Return [x, y] of the center of cell containing provided text 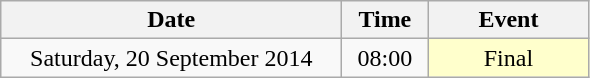
08:00 [385, 58]
Final [508, 58]
Event [508, 20]
Saturday, 20 September 2014 [172, 58]
Time [385, 20]
Date [172, 20]
